Extract the [X, Y] coordinate from the center of the cell holding the provided text.  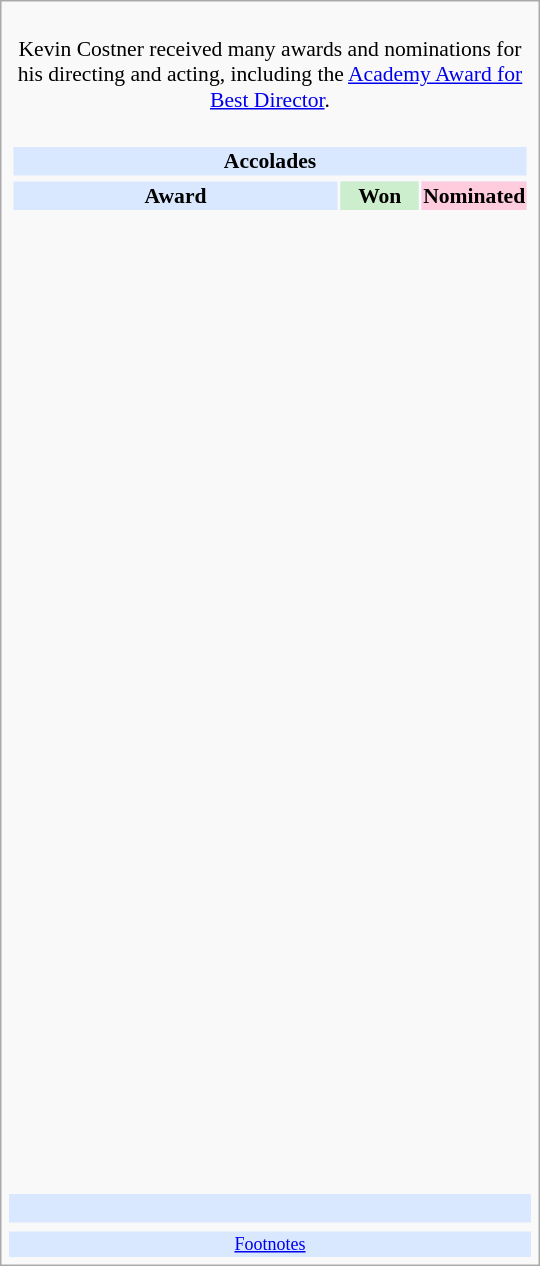
Footnotes [270, 1244]
Accolades Award Won Nominated [270, 654]
Accolades [270, 161]
Nominated [474, 195]
Won [380, 195]
Award [175, 195]
Kevin Costner received many awards and nominations for his directing and acting, including the Academy Award for Best Director. [270, 62]
